Provide the [X, Y] coordinate of the cell's center where the given text is located.  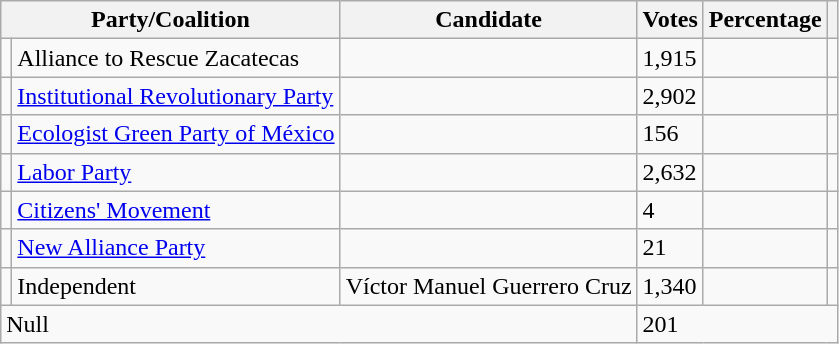
Ecologist Green Party of México [176, 134]
Citizens' Movement [176, 210]
Percentage [765, 20]
1,915 [670, 58]
Víctor Manuel Guerrero Cruz [488, 286]
156 [670, 134]
New Alliance Party [176, 248]
1,340 [670, 286]
201 [738, 324]
Votes [670, 20]
Labor Party [176, 172]
4 [670, 210]
Party/Coalition [170, 20]
2,632 [670, 172]
Institutional Revolutionary Party [176, 96]
21 [670, 248]
2,902 [670, 96]
Alliance to Rescue Zacatecas [176, 58]
Independent [176, 286]
Null [319, 324]
Candidate [488, 20]
